From the cell containing the given text, extract its center point as (x, y) coordinate. 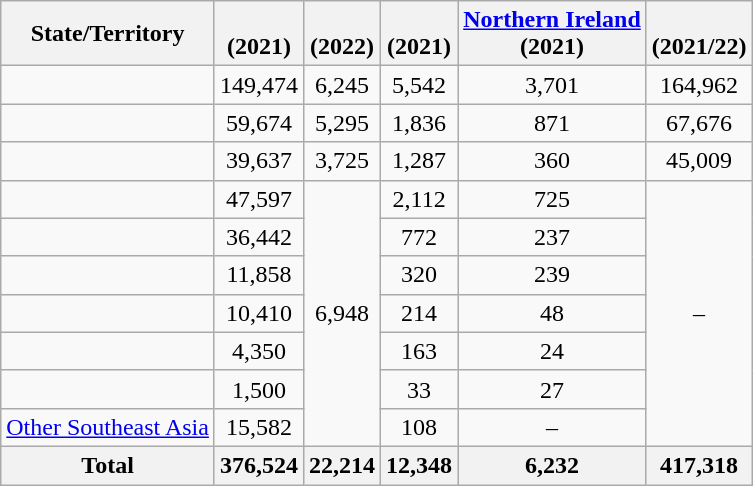
6,232 (552, 465)
Other Southeast Asia (108, 427)
27 (552, 389)
45,009 (699, 161)
239 (552, 275)
163 (420, 351)
(2022) (342, 34)
2,112 (420, 199)
5,542 (420, 85)
237 (552, 237)
376,524 (258, 465)
214 (420, 313)
149,474 (258, 85)
417,318 (699, 465)
48 (552, 313)
39,637 (258, 161)
871 (552, 123)
10,410 (258, 313)
(2021/22) (699, 34)
360 (552, 161)
22,214 (342, 465)
164,962 (699, 85)
5,295 (342, 123)
1,500 (258, 389)
4,350 (258, 351)
67,676 (699, 123)
State/Territory (108, 34)
15,582 (258, 427)
772 (420, 237)
47,597 (258, 199)
Northern Ireland (2021) (552, 34)
320 (420, 275)
Total (108, 465)
6,948 (342, 313)
3,701 (552, 85)
725 (552, 199)
1,287 (420, 161)
33 (420, 389)
59,674 (258, 123)
36,442 (258, 237)
24 (552, 351)
6,245 (342, 85)
12,348 (420, 465)
11,858 (258, 275)
108 (420, 427)
1,836 (420, 123)
3,725 (342, 161)
